Search for the cell housing the specified text and yield its (x, y) center coordinate. 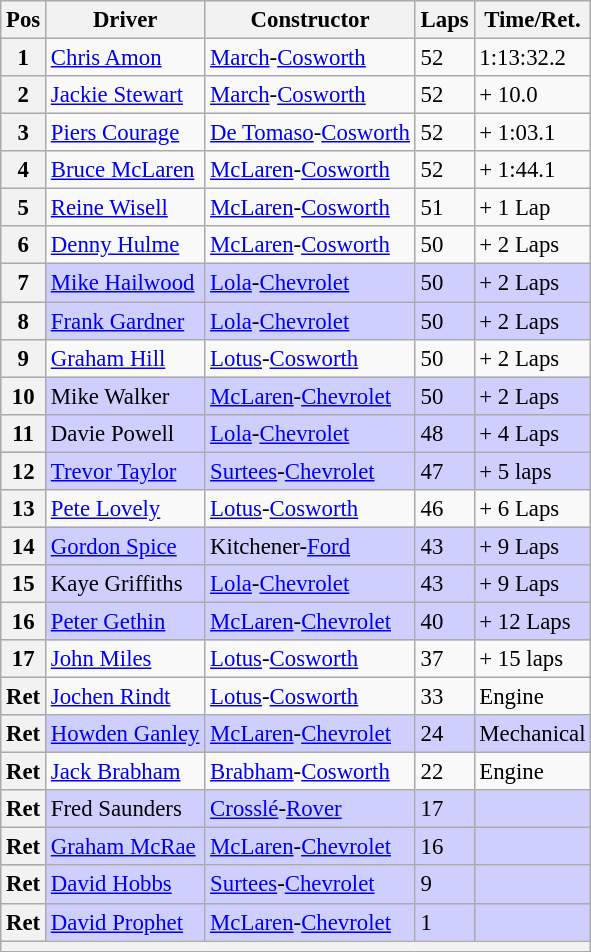
2 (24, 95)
Brabham-Cosworth (310, 772)
37 (444, 659)
6 (24, 245)
Howden Ganley (126, 734)
5 (24, 208)
De Tomaso-Cosworth (310, 133)
Piers Courage (126, 133)
51 (444, 208)
Pos (24, 20)
Pete Lovely (126, 509)
Jackie Stewart (126, 95)
14 (24, 546)
11 (24, 433)
Chris Amon (126, 58)
3 (24, 133)
Time/Ret. (532, 20)
Jack Brabham (126, 772)
12 (24, 471)
+ 6 Laps (532, 509)
Mechanical (532, 734)
47 (444, 471)
Crosslé-Rover (310, 809)
John Miles (126, 659)
David Hobbs (126, 885)
22 (444, 772)
Graham McRae (126, 847)
7 (24, 283)
24 (444, 734)
10 (24, 396)
40 (444, 621)
+ 15 laps (532, 659)
Reine Wisell (126, 208)
Jochen Rindt (126, 697)
13 (24, 509)
46 (444, 509)
1:13:32.2 (532, 58)
Trevor Taylor (126, 471)
Kaye Griffiths (126, 584)
+ 1:03.1 (532, 133)
Davie Powell (126, 433)
Kitchener-Ford (310, 546)
Bruce McLaren (126, 170)
+ 12 Laps (532, 621)
Mike Walker (126, 396)
David Prophet (126, 922)
Fred Saunders (126, 809)
Mike Hailwood (126, 283)
8 (24, 321)
+ 5 laps (532, 471)
15 (24, 584)
4 (24, 170)
Graham Hill (126, 358)
Denny Hulme (126, 245)
Frank Gardner (126, 321)
Laps (444, 20)
Constructor (310, 20)
33 (444, 697)
Gordon Spice (126, 546)
48 (444, 433)
+ 10.0 (532, 95)
+ 1:44.1 (532, 170)
Peter Gethin (126, 621)
+ 1 Lap (532, 208)
+ 4 Laps (532, 433)
Driver (126, 20)
